Identify which cell holds the provided text, then report its (X, Y) central coordinate. 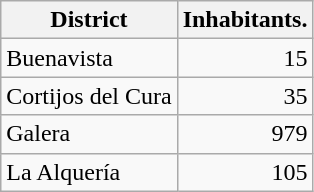
Galera (89, 134)
35 (245, 96)
La Alquería (89, 172)
15 (245, 58)
Buenavista (89, 58)
Cortijos del Cura (89, 96)
105 (245, 172)
Inhabitants. (245, 20)
District (89, 20)
979 (245, 134)
